From the cell containing the given text, extract its center point as (X, Y) coordinate. 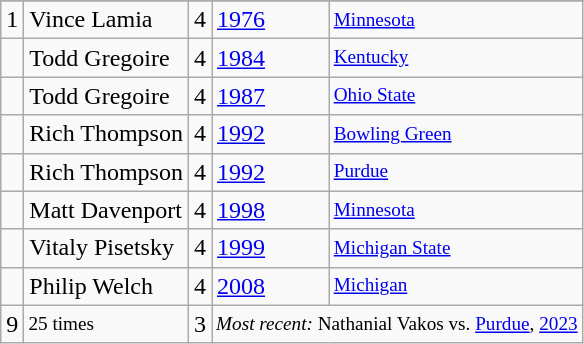
Matt Davenport (106, 210)
25 times (106, 324)
1999 (271, 248)
1 (12, 20)
Vitaly Pisetsky (106, 248)
Michigan (456, 286)
Most recent: Nathanial Vakos vs. Purdue, 2023 (398, 324)
1998 (271, 210)
Kentucky (456, 58)
Ohio State (456, 96)
Vince Lamia (106, 20)
Philip Welch (106, 286)
2008 (271, 286)
Purdue (456, 172)
9 (12, 324)
Michigan State (456, 248)
1976 (271, 20)
1987 (271, 96)
Bowling Green (456, 134)
3 (200, 324)
1984 (271, 58)
